Find where the given text appears and provide that cell's center as (x, y) coordinate. 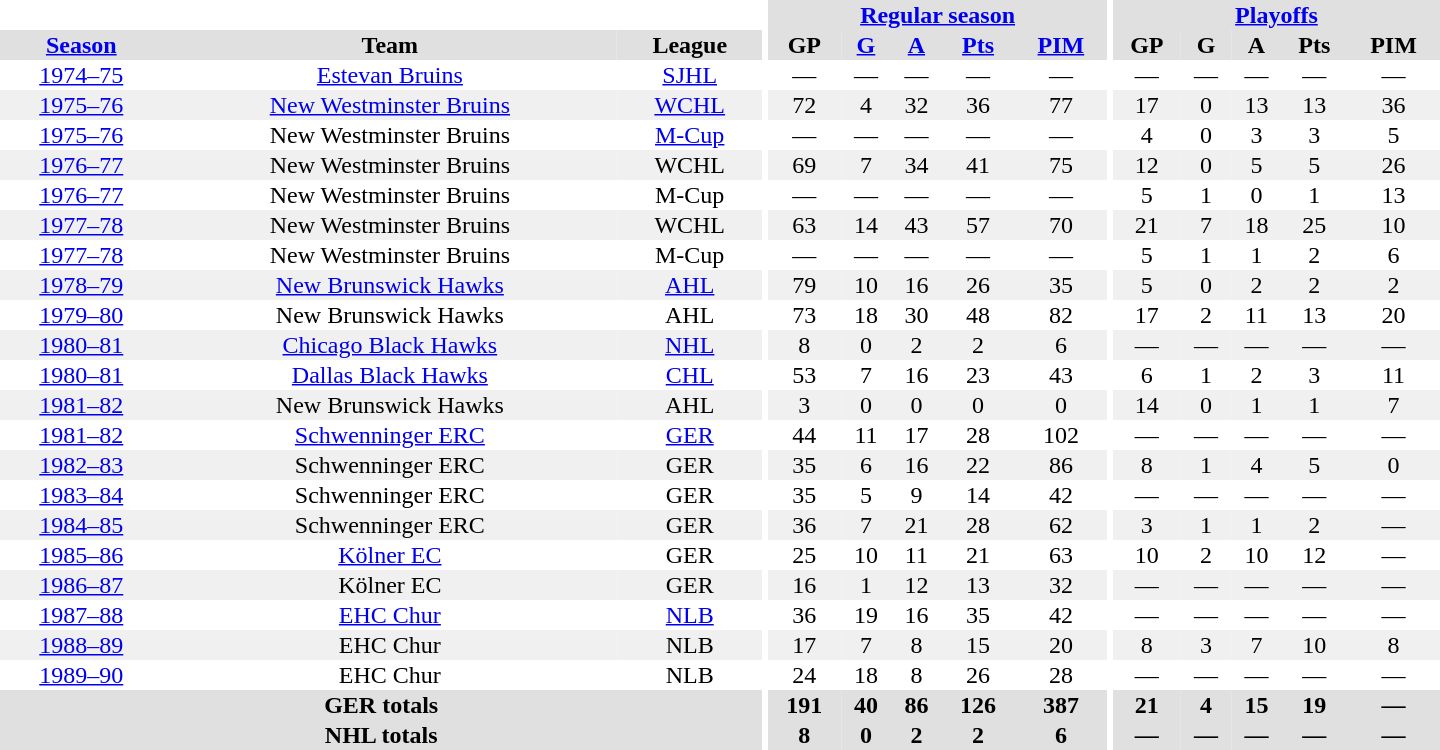
79 (804, 285)
102 (1060, 435)
1987–88 (82, 615)
SJHL (690, 75)
1984–85 (82, 525)
CHL (690, 375)
Estevan Bruins (390, 75)
34 (916, 165)
1982–83 (82, 465)
22 (978, 465)
1974–75 (82, 75)
1986–87 (82, 585)
Playoffs (1276, 15)
1979–80 (82, 315)
48 (978, 315)
1978–79 (82, 285)
44 (804, 435)
72 (804, 105)
191 (804, 705)
53 (804, 375)
57 (978, 225)
82 (1060, 315)
1988–89 (82, 645)
23 (978, 375)
75 (1060, 165)
GER totals (381, 705)
1983–84 (82, 495)
NHL (690, 345)
62 (1060, 525)
387 (1060, 705)
126 (978, 705)
Chicago Black Hawks (390, 345)
73 (804, 315)
30 (916, 315)
24 (804, 675)
40 (866, 705)
Season (82, 45)
70 (1060, 225)
Dallas Black Hawks (390, 375)
1985–86 (82, 555)
NHL totals (381, 735)
77 (1060, 105)
9 (916, 495)
League (690, 45)
Team (390, 45)
Regular season (938, 15)
69 (804, 165)
41 (978, 165)
1989–90 (82, 675)
